Return [X, Y] of the center of cell containing provided text 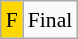
Final [50, 20]
F [12, 20]
